Return [x, y] of the center of cell containing provided text 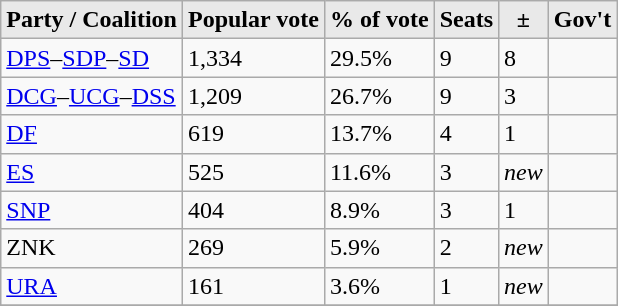
Seats [466, 20]
13.7% [379, 134]
525 [253, 172]
29.5% [379, 58]
1,209 [253, 96]
Party / Coalition [92, 20]
4 [466, 134]
269 [253, 248]
± [524, 20]
Gov't [582, 20]
5.9% [379, 248]
2 [466, 248]
1,334 [253, 58]
Popular vote [253, 20]
DPS–SDP–SD [92, 58]
3.6% [379, 286]
8.9% [379, 210]
DF [92, 134]
404 [253, 210]
URA [92, 286]
11.6% [379, 172]
SNP [92, 210]
ZNK [92, 248]
ES [92, 172]
8 [524, 58]
% of vote [379, 20]
26.7% [379, 96]
DCG–UCG–DSS [92, 96]
619 [253, 134]
161 [253, 286]
